Identify which cell holds the provided text, then report its [X, Y] central coordinate. 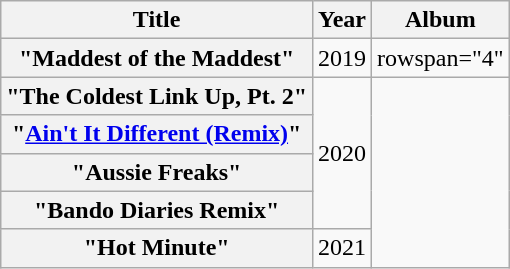
"The Coldest Link Up, Pt. 2" [157, 96]
"Aussie Freaks" [157, 172]
"Bando Diaries Remix" [157, 210]
2020 [342, 153]
"Maddest of the Maddest" [157, 58]
2021 [342, 248]
"Hot Minute" [157, 248]
Title [157, 20]
2019 [342, 58]
rowspan="4" [441, 58]
Album [441, 20]
"Ain't It Different (Remix)" [157, 134]
Year [342, 20]
